Return (x, y) of the center of cell containing provided text 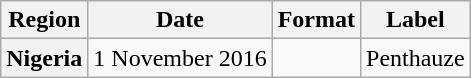
Nigeria (44, 58)
Date (180, 20)
Format (316, 20)
Penthauze (416, 58)
Region (44, 20)
Label (416, 20)
1 November 2016 (180, 58)
